Output the [X, Y] coordinate of the center of the cell containing the given text.  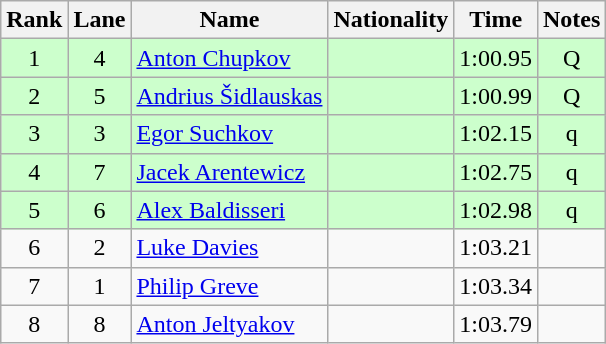
1:00.95 [496, 58]
Philip Greve [230, 286]
Jacek Arentewicz [230, 172]
1:00.99 [496, 96]
1:03.79 [496, 324]
Alex Baldisseri [230, 210]
Egor Suchkov [230, 134]
Notes [571, 20]
1:03.21 [496, 248]
Anton Jeltyakov [230, 324]
Rank [34, 20]
1:02.75 [496, 172]
Lane [100, 20]
Andrius Šidlauskas [230, 96]
Time [496, 20]
1:03.34 [496, 286]
1:02.15 [496, 134]
Luke Davies [230, 248]
Name [230, 20]
1:02.98 [496, 210]
Anton Chupkov [230, 58]
Nationality [391, 20]
